Determine the (x, y) coordinate at the center of the cell enclosing the given text.  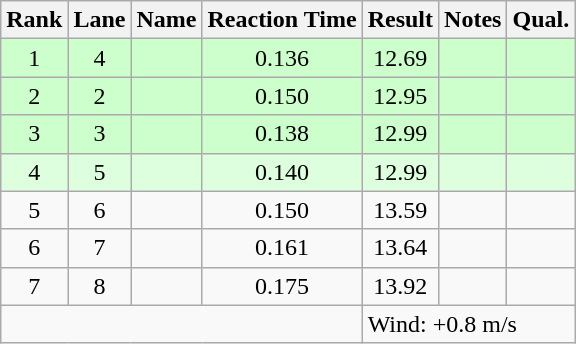
Wind: +0.8 m/s (468, 324)
0.175 (282, 286)
Reaction Time (282, 20)
Result (400, 20)
13.64 (400, 248)
12.69 (400, 58)
Lane (100, 20)
12.95 (400, 96)
0.161 (282, 248)
0.140 (282, 172)
13.59 (400, 210)
8 (100, 286)
0.138 (282, 134)
Rank (34, 20)
Name (166, 20)
0.136 (282, 58)
Notes (473, 20)
13.92 (400, 286)
1 (34, 58)
Qual. (541, 20)
